Pinpoint the cell where the given text exists, returning its [x, y] midpoint coordinate. 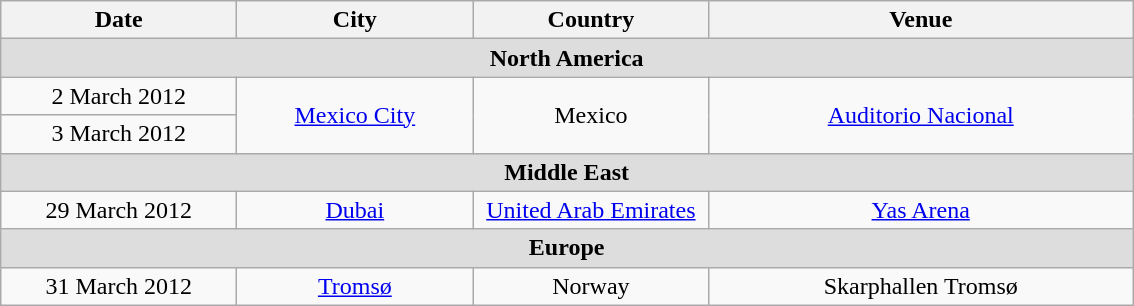
City [355, 20]
3 March 2012 [119, 134]
Norway [591, 286]
Middle East [567, 172]
31 March 2012 [119, 286]
Europe [567, 248]
United Arab Emirates [591, 210]
Dubai [355, 210]
2 March 2012 [119, 96]
Venue [921, 20]
Mexico [591, 115]
North America [567, 58]
Country [591, 20]
Tromsø [355, 286]
Date [119, 20]
Mexico City [355, 115]
Auditorio Nacional [921, 115]
Yas Arena [921, 210]
29 March 2012 [119, 210]
Skarphallen Tromsø [921, 286]
